Detect which cell encompasses the target text, then output its (X, Y) center coordinate. 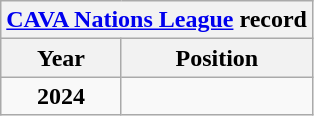
CAVA Nations League record (157, 20)
2024 (61, 96)
Position (216, 58)
Year (61, 58)
